From the cell containing the given text, extract its center point as (X, Y) coordinate. 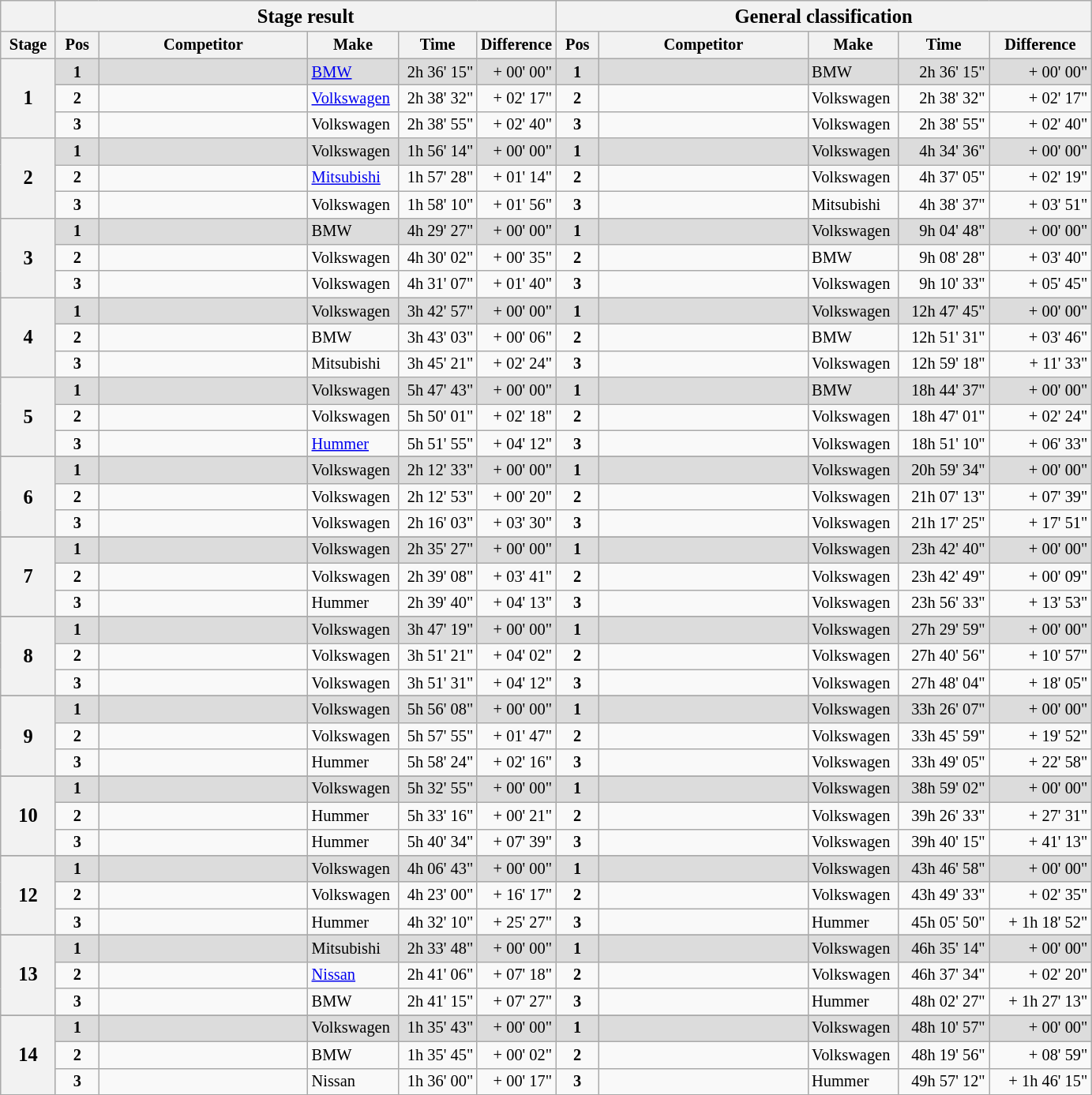
+ 11' 33" (1041, 364)
+ 02' 20" (1041, 975)
+ 06' 33" (1041, 444)
+ 10' 57" (1041, 656)
5h 47' 43" (437, 391)
38h 59' 02" (944, 789)
+ 05' 45" (1041, 284)
+ 08' 59" (1041, 1055)
Stage (28, 45)
Stage result (305, 16)
3h 51' 31" (437, 683)
+ 00' 09" (1041, 576)
5h 56' 08" (437, 709)
+ 00' 06" (516, 337)
General classification (824, 16)
+ 27' 31" (1041, 816)
12 (28, 895)
3h 45' 21" (437, 364)
5h 58' 24" (437, 763)
21h 07' 13" (944, 497)
18h 44' 37" (944, 391)
1h 58' 10" (437, 204)
+ 01' 56" (516, 204)
+ 02' 35" (1041, 895)
3h 42' 57" (437, 311)
2h 41' 15" (437, 1002)
+ 02' 16" (516, 763)
3h 43' 03" (437, 337)
12h 59' 18" (944, 364)
2h 12' 53" (437, 497)
+ 00' 17" (516, 1082)
+ 03' 40" (1041, 257)
5h 57' 55" (437, 736)
+ 01' 47" (516, 736)
8 (28, 655)
+ 00' 35" (516, 257)
1h 35' 43" (437, 1028)
+ 03' 46" (1041, 337)
1h 36' 00" (437, 1082)
39h 26' 33" (944, 816)
4h 34' 36" (944, 152)
+ 17' 51" (1041, 523)
3h 51' 21" (437, 656)
1h 35' 45" (437, 1055)
2h 16' 03" (437, 523)
23h 56' 33" (944, 603)
+ 1h 18' 52" (1041, 922)
9h 04' 48" (944, 231)
4 (28, 338)
2h 39' 08" (437, 576)
5h 50' 01" (437, 417)
+ 00' 21" (516, 816)
1h 57' 28" (437, 178)
+ 1h 46' 15" (1041, 1082)
12h 47' 45" (944, 311)
4h 37' 05" (944, 178)
9h 08' 28" (944, 257)
9h 10' 33" (944, 284)
48h 02' 27" (944, 1002)
+ 03' 51" (1041, 204)
49h 57' 12" (944, 1082)
+ 00' 02" (516, 1055)
39h 40' 15" (944, 842)
33h 45' 59" (944, 736)
+ 22' 58" (1041, 763)
5h 51' 55" (437, 444)
27h 40' 56" (944, 656)
48h 10' 57" (944, 1028)
33h 49' 05" (944, 763)
4h 30' 02" (437, 257)
4h 31' 07" (437, 284)
5h 40' 34" (437, 842)
2h 39' 40" (437, 603)
7 (28, 576)
1h 56' 14" (437, 152)
33h 26' 07" (944, 709)
+ 03' 41" (516, 576)
27h 29' 59" (944, 629)
+ 02' 18" (516, 417)
12h 51' 31" (944, 337)
27h 48' 04" (944, 683)
+ 07' 27" (516, 1002)
18h 51' 10" (944, 444)
13 (28, 974)
18h 47' 01" (944, 417)
+ 25' 27" (516, 922)
4h 23' 00" (437, 895)
48h 19' 56" (944, 1055)
+ 16' 17" (516, 895)
4h 29' 27" (437, 231)
+ 04' 13" (516, 603)
2h 33' 48" (437, 948)
4h 06' 43" (437, 868)
4h 38' 37" (944, 204)
6 (28, 496)
+ 01' 40" (516, 284)
46h 37' 34" (944, 975)
43h 49' 33" (944, 895)
+ 1h 27' 13" (1041, 1002)
+ 19' 52" (1041, 736)
9 (28, 736)
+ 04' 02" (516, 656)
2h 41' 06" (437, 975)
3h 47' 19" (437, 629)
10 (28, 815)
21h 17' 25" (944, 523)
4h 32' 10" (437, 922)
+ 02' 19" (1041, 178)
43h 46' 58" (944, 868)
23h 42' 40" (944, 549)
5 (28, 417)
+ 13' 53" (1041, 603)
+ 01' 14" (516, 178)
46h 35' 14" (944, 948)
+ 03' 30" (516, 523)
2h 35' 27" (437, 549)
+ 41' 13" (1041, 842)
45h 05' 50" (944, 922)
2h 12' 33" (437, 470)
14 (28, 1055)
+ 07' 18" (516, 975)
5h 33' 16" (437, 816)
+ 00' 20" (516, 497)
5h 32' 55" (437, 789)
23h 42' 49" (944, 576)
20h 59' 34" (944, 470)
+ 18' 05" (1041, 683)
